Capture the cell that displays the provided text and extract its [x, y] central coordinate. 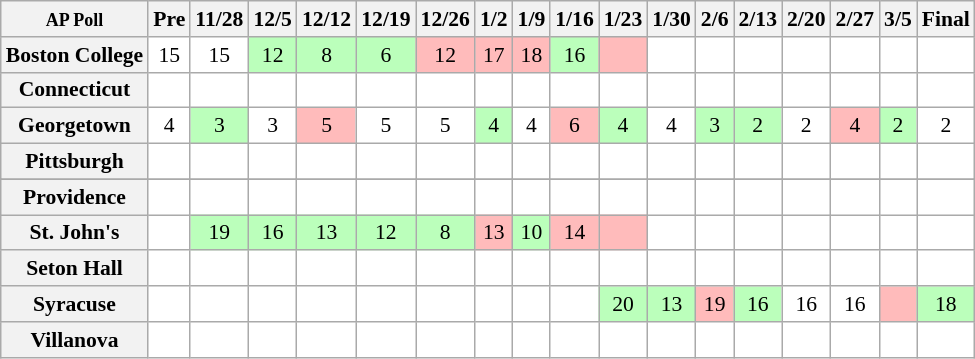
Villanova [74, 340]
10 [532, 233]
14 [574, 233]
20 [624, 304]
2/6 [715, 19]
1/2 [494, 19]
Syracuse [74, 304]
Final [946, 19]
1/9 [532, 19]
11/28 [219, 19]
Boston College [74, 55]
12/26 [446, 19]
3/5 [898, 19]
AP Poll [74, 19]
12/5 [272, 19]
St. John's [74, 233]
17 [494, 55]
Georgetown [74, 126]
Providence [74, 197]
1/16 [574, 19]
Pittsburgh [74, 162]
Pre [169, 19]
1/23 [624, 19]
1/30 [672, 19]
Connecticut [74, 90]
2/20 [806, 19]
2/27 [856, 19]
12/19 [386, 19]
12/12 [326, 19]
2/13 [758, 19]
Seton Hall [74, 269]
